Identify which cell holds the provided text, then report its [x, y] central coordinate. 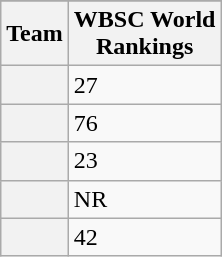
NR [144, 199]
23 [144, 161]
WBSC WorldRankings [144, 34]
42 [144, 237]
76 [144, 123]
Team [35, 34]
27 [144, 85]
